For the text-containing cell, return its midpoint in (x, y) coordinate format. 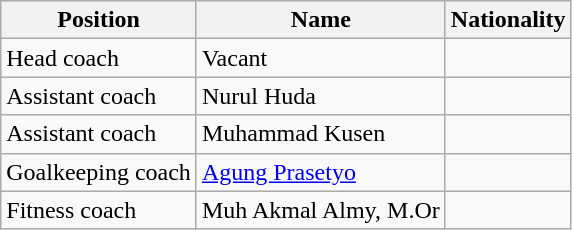
Agung Prasetyo (320, 172)
Vacant (320, 58)
Head coach (99, 58)
Nurul Huda (320, 96)
Muhammad Kusen (320, 134)
Nationality (508, 20)
Name (320, 20)
Position (99, 20)
Fitness coach (99, 210)
Goalkeeping coach (99, 172)
Muh Akmal Almy, M.Or (320, 210)
